Extract the (x, y) coordinate from the center of the cell holding the provided text.  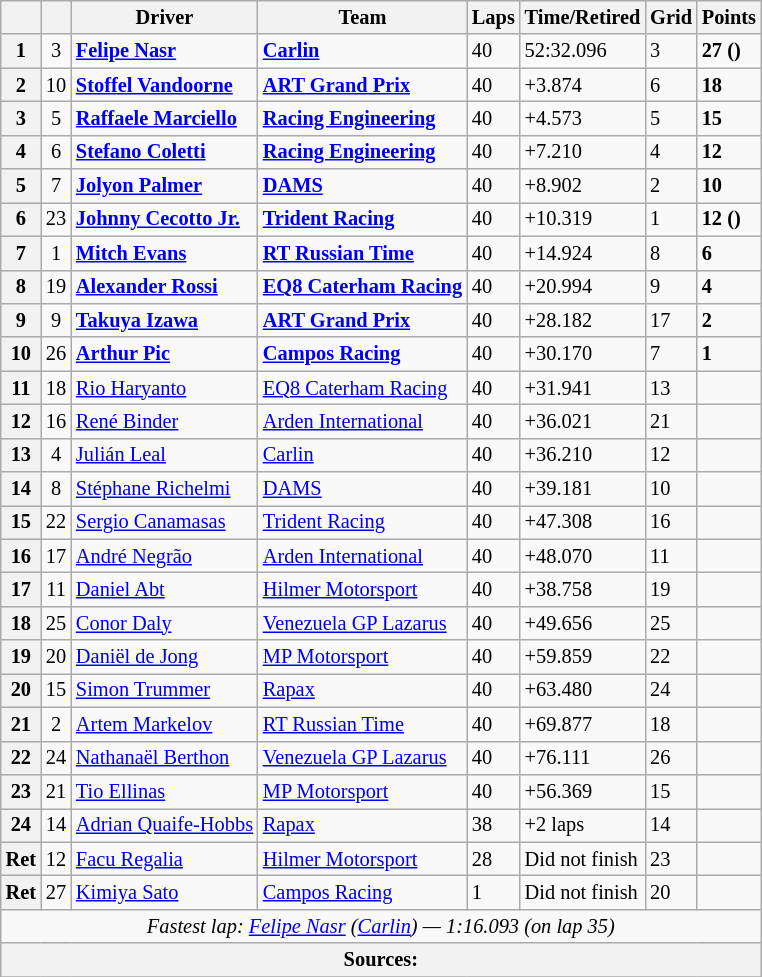
+47.308 (583, 522)
+20.994 (583, 287)
Stefano Coletti (164, 152)
Sergio Canamasas (164, 522)
Driver (164, 17)
38 (494, 825)
André Negrão (164, 556)
+69.877 (583, 724)
Sources: (381, 960)
+38.758 (583, 589)
27 (56, 892)
+2 laps (583, 825)
+4.573 (583, 118)
+49.656 (583, 623)
Simon Trummer (164, 690)
Julián Leal (164, 455)
28 (494, 859)
+48.070 (583, 556)
Stéphane Richelmi (164, 489)
+8.902 (583, 186)
Nathanaël Berthon (164, 758)
+36.210 (583, 455)
+14.924 (583, 253)
+76.111 (583, 758)
+63.480 (583, 690)
René Binder (164, 421)
+30.170 (583, 354)
Arthur Pic (164, 354)
+28.182 (583, 320)
+36.021 (583, 421)
Laps (494, 17)
Fastest lap: Felipe Nasr (Carlin) — 1:16.093 (on lap 35) (381, 926)
Team (362, 17)
Daniel Abt (164, 589)
Kimiya Sato (164, 892)
Felipe Nasr (164, 51)
Takuya Izawa (164, 320)
+39.181 (583, 489)
+59.859 (583, 657)
52:32.096 (583, 51)
Artem Markelov (164, 724)
Facu Regalia (164, 859)
Daniël de Jong (164, 657)
+7.210 (583, 152)
Time/Retired (583, 17)
Johnny Cecotto Jr. (164, 219)
+10.319 (583, 219)
+31.941 (583, 388)
+56.369 (583, 791)
Rio Haryanto (164, 388)
Conor Daly (164, 623)
Raffaele Marciello (164, 118)
Grid (671, 17)
+3.874 (583, 85)
27 () (729, 51)
Alexander Rossi (164, 287)
Tio Ellinas (164, 791)
Jolyon Palmer (164, 186)
Adrian Quaife-Hobbs (164, 825)
Stoffel Vandoorne (164, 85)
Points (729, 17)
Mitch Evans (164, 253)
12 () (729, 219)
